Find where the given text appears and provide that cell's center as [X, Y] coordinate. 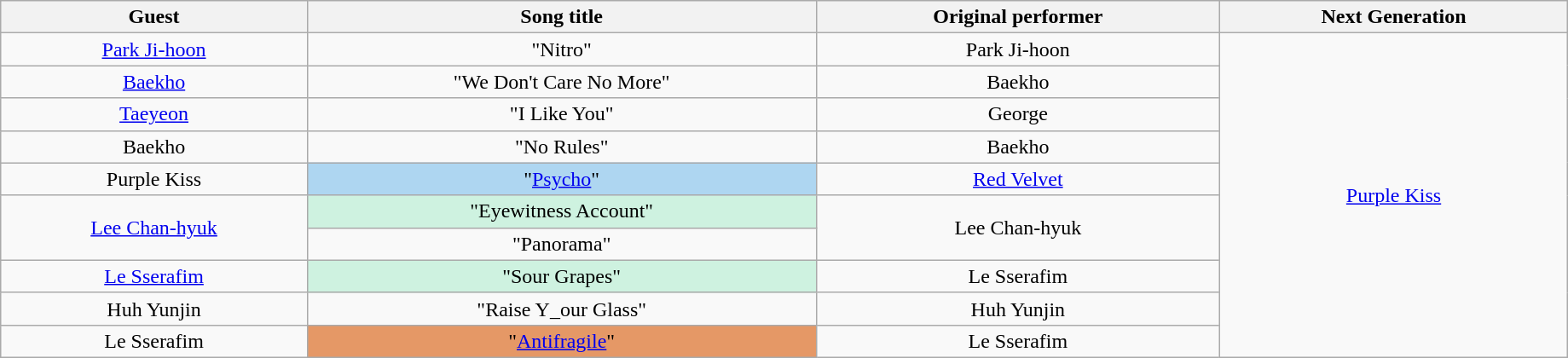
Song title [561, 17]
"Raise Y_our Glass" [561, 309]
"I Like You" [561, 114]
"Antifragile" [561, 341]
"Nitro" [561, 49]
"No Rules" [561, 147]
"Sour Grapes" [561, 276]
"Panorama" [561, 244]
"Eyewitness Account" [561, 211]
Taeyeon [154, 114]
"We Don't Care No More" [561, 82]
Red Velvet [1018, 179]
George [1018, 114]
Next Generation [1394, 17]
"Psycho" [561, 179]
Guest [154, 17]
Original performer [1018, 17]
